Capture the cell that displays the provided text and extract its [X, Y] central coordinate. 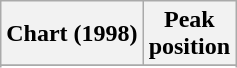
Chart (1998) [72, 34]
Peakposition [189, 34]
